Return [x, y] of the center of cell containing provided text 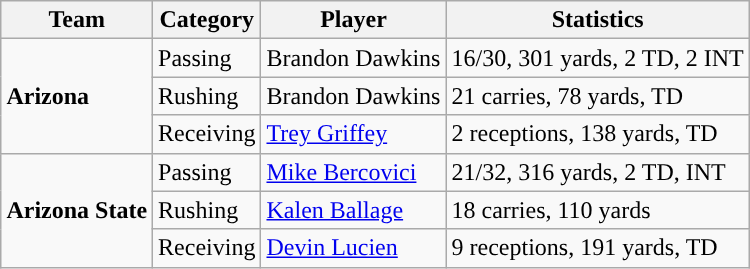
Arizona State [77, 210]
2 receptions, 138 yards, TD [598, 134]
18 carries, 110 yards [598, 210]
16/30, 301 yards, 2 TD, 2 INT [598, 58]
Player [354, 20]
21/32, 316 yards, 2 TD, INT [598, 172]
Devin Lucien [354, 248]
Team [77, 20]
21 carries, 78 yards, TD [598, 96]
Arizona [77, 96]
Mike Bercovici [354, 172]
Category [207, 20]
9 receptions, 191 yards, TD [598, 248]
Statistics [598, 20]
Trey Griffey [354, 134]
Kalen Ballage [354, 210]
